For the text-containing cell, return its midpoint in [X, Y] coordinate format. 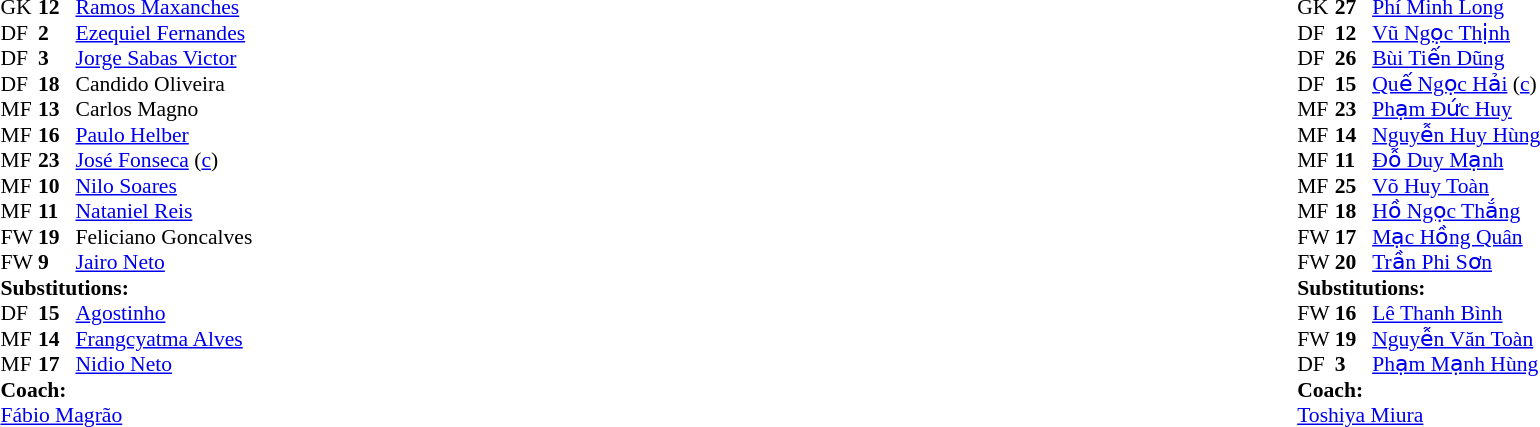
Feliciano Goncalves [164, 237]
12 [1354, 33]
Mạc Hồng Quân [1456, 237]
Lê Thanh Bình [1456, 313]
10 [57, 186]
Nguyễn Huy Hùng [1456, 135]
Nguyễn Văn Toàn [1456, 339]
Ezequiel Fernandes [164, 33]
Candido Oliveira [164, 84]
Nataniel Reis [164, 211]
Nilo Soares [164, 186]
Phạm Đức Huy [1456, 109]
Phạm Mạnh Hùng [1456, 365]
Nidio Neto [164, 365]
Jairo Neto [164, 263]
Trần Phi Sơn [1456, 263]
Carlos Magno [164, 109]
Vũ Ngọc Thịnh [1456, 33]
26 [1354, 59]
Bùi Tiến Dũng [1456, 59]
20 [1354, 263]
13 [57, 109]
José Fonseca (c) [164, 161]
Jorge Sabas Victor [164, 59]
Paulo Helber [164, 135]
25 [1354, 186]
9 [57, 263]
2 [57, 33]
Hồ Ngọc Thắng [1456, 211]
Võ Huy Toàn [1456, 186]
Đỗ Duy Mạnh [1456, 161]
Agostinho [164, 313]
Frangcyatma Alves [164, 339]
Quế Ngọc Hải (c) [1456, 84]
